Provide the [X, Y] coordinate of the cell's center where the given text is located.  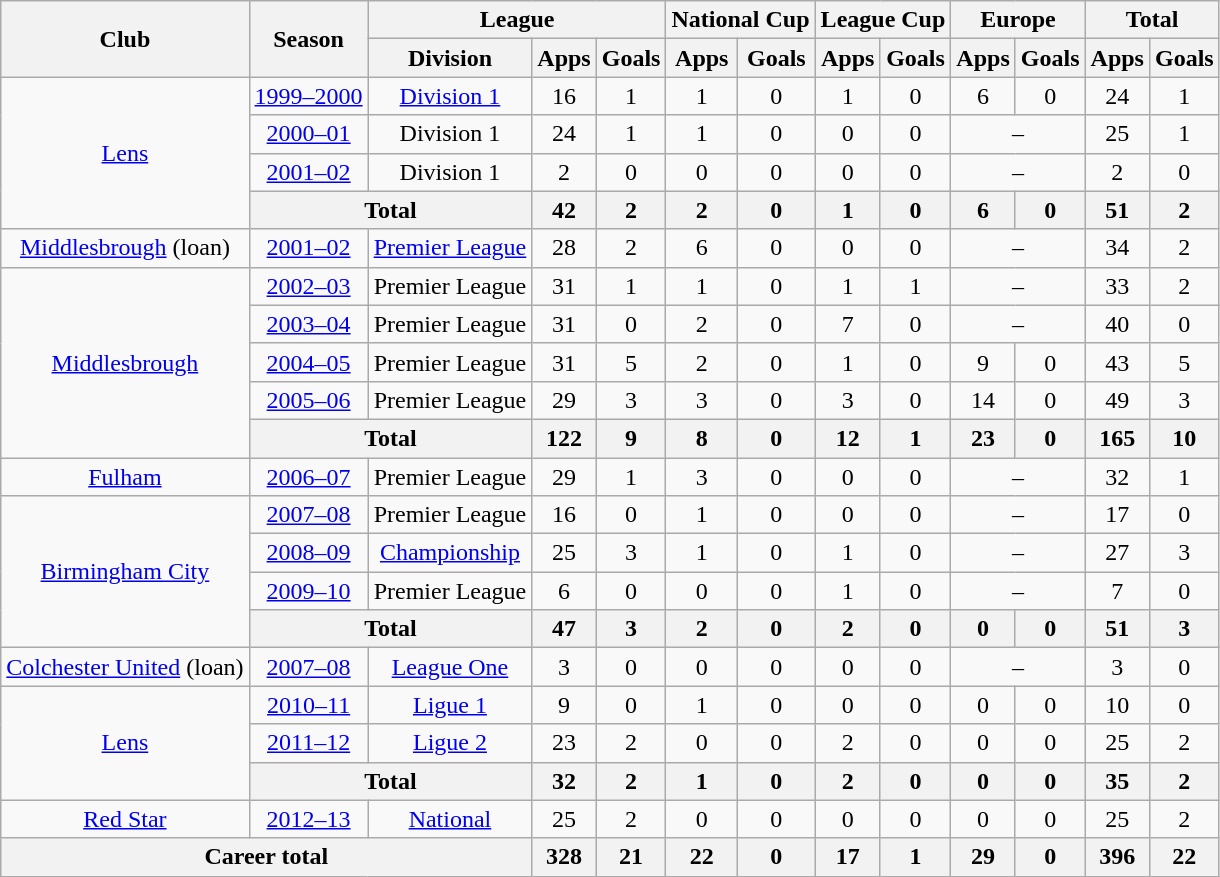
49 [1117, 400]
2005–06 [308, 400]
35 [1117, 781]
42 [564, 210]
2006–07 [308, 477]
122 [564, 438]
2008–09 [308, 553]
8 [702, 438]
National Cup [740, 20]
2010–11 [308, 705]
Ligue 2 [450, 743]
33 [1117, 286]
47 [564, 629]
1999–2000 [308, 96]
Fulham [125, 477]
2011–12 [308, 743]
2012–13 [308, 819]
Middlesbrough [125, 362]
328 [564, 857]
2000–01 [308, 134]
Championship [450, 553]
43 [1117, 362]
396 [1117, 857]
Club [125, 39]
National [450, 819]
Europe [1018, 20]
League Cup [883, 20]
12 [848, 438]
Birmingham City [125, 572]
2004–05 [308, 362]
27 [1117, 553]
Colchester United (loan) [125, 667]
2003–04 [308, 324]
League [517, 20]
14 [983, 400]
Season [308, 39]
2002–03 [308, 286]
Red Star [125, 819]
League One [450, 667]
Middlesbrough (loan) [125, 248]
Ligue 1 [450, 705]
165 [1117, 438]
21 [631, 857]
34 [1117, 248]
Career total [266, 857]
40 [1117, 324]
2009–10 [308, 591]
28 [564, 248]
Division [450, 58]
